Capture the cell that displays the provided text and extract its [x, y] central coordinate. 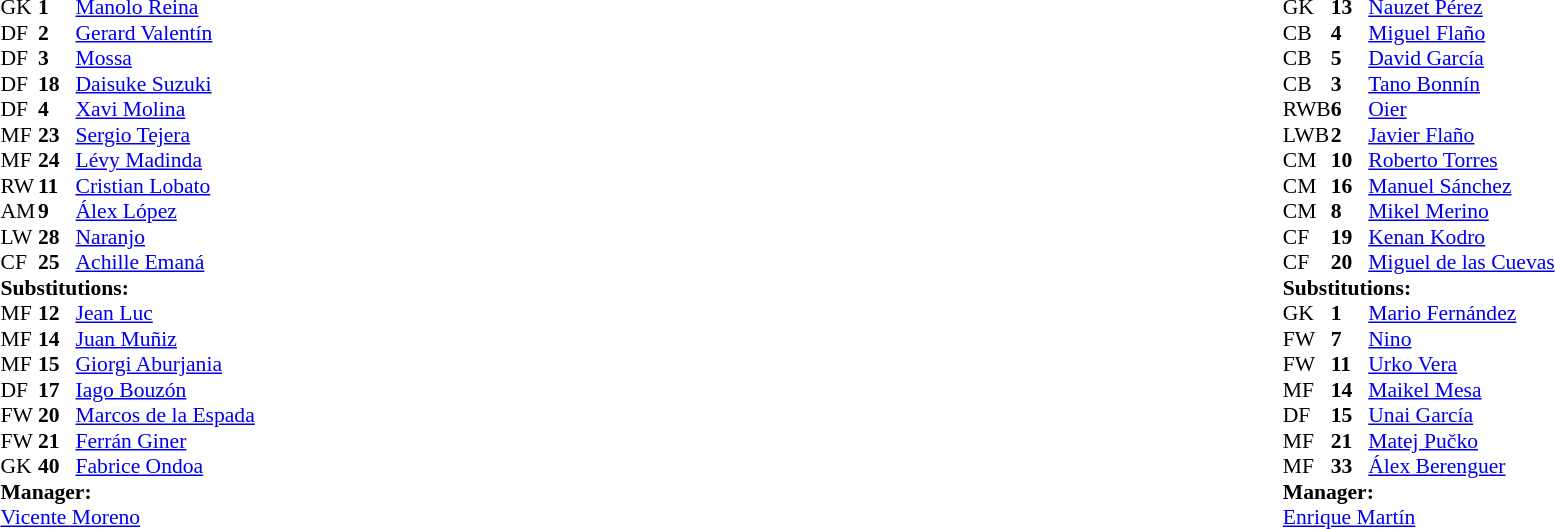
8 [1350, 211]
Fabrice Ondoa [166, 467]
Manuel Sánchez [1461, 186]
Kenan Kodro [1461, 237]
Unai García [1461, 415]
Cristian Lobato [166, 186]
19 [1350, 237]
Lévy Madinda [166, 161]
25 [57, 263]
Álex López [166, 211]
Gerard Valentín [166, 33]
33 [1350, 467]
Urko Vera [1461, 365]
23 [57, 135]
Maikel Mesa [1461, 390]
Naranjo [166, 237]
Javier Flaño [1461, 135]
Achille Emaná [166, 263]
17 [57, 390]
5 [1350, 59]
Miguel Flaño [1461, 33]
Miguel de las Cuevas [1461, 263]
Marcos de la Espada [166, 415]
AM [19, 211]
RWB [1307, 109]
Roberto Torres [1461, 161]
LWB [1307, 135]
9 [57, 211]
Oier [1461, 109]
Mario Fernández [1461, 313]
Iago Bouzón [166, 390]
Ferrán Giner [166, 441]
Sergio Tejera [166, 135]
40 [57, 467]
24 [57, 161]
Xavi Molina [166, 109]
Mossa [166, 59]
16 [1350, 186]
10 [1350, 161]
Juan Muñiz [166, 339]
LW [19, 237]
Mikel Merino [1461, 211]
1 [1350, 313]
Daisuke Suzuki [166, 84]
12 [57, 313]
18 [57, 84]
Nino [1461, 339]
Tano Bonnín [1461, 84]
7 [1350, 339]
Álex Berenguer [1461, 467]
6 [1350, 109]
Giorgi Aburjania [166, 365]
Matej Pučko [1461, 441]
28 [57, 237]
Jean Luc [166, 313]
David García [1461, 59]
RW [19, 186]
